Provide the [x, y] coordinate of the cell's center where the given text is located.  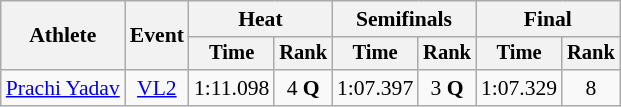
1:07.329 [519, 88]
4 Q [303, 88]
Event [157, 36]
Athlete [63, 36]
Prachi Yadav [63, 88]
1:11.098 [232, 88]
VL2 [157, 88]
Semifinals [404, 19]
Final [548, 19]
Heat [260, 19]
8 [591, 88]
3 Q [447, 88]
1:07.397 [375, 88]
